Detect which cell encompasses the target text, then output its [x, y] center coordinate. 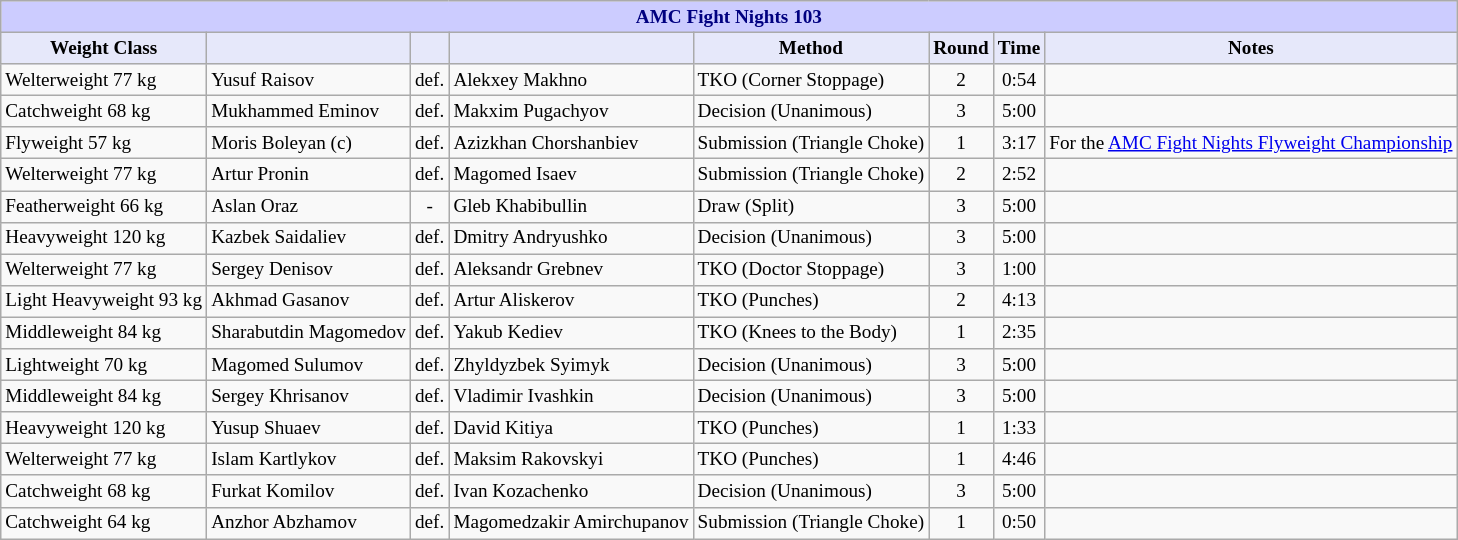
Azizkhan Chorshanbiev [571, 143]
Sharabutdin Magomedov [309, 333]
Aslan Oraz [309, 206]
For the AMC Fight Nights Flyweight Championship [1251, 143]
Ivan Kozachenko [571, 491]
Sergey Khrisanov [309, 396]
Catchweight 64 kg [104, 523]
Anzhor Abzhamov [309, 523]
Magomedzakir Amirchupanov [571, 523]
Maksim Rakovskyi [571, 460]
2:35 [1018, 333]
Artur Aliskerov [571, 301]
0:54 [1018, 80]
Light Heavyweight 93 kg [104, 301]
TKO (Doctor Stoppage) [811, 270]
Sergey Denisov [309, 270]
Alekxey Makhno [571, 80]
Yusuf Raisov [309, 80]
David Kitiya [571, 428]
Akhmad Gasanov [309, 301]
Mukhammed Eminov [309, 111]
Gleb Khabibullin [571, 206]
Magomed Sulumov [309, 365]
Islam Kartlykov [309, 460]
Round [962, 48]
Artur Pronin [309, 175]
Makxim Pugachyov [571, 111]
Lightweight 70 kg [104, 365]
1:33 [1018, 428]
Aleksandr Grebnev [571, 270]
Kazbek Saidaliev [309, 238]
1:00 [1018, 270]
2:52 [1018, 175]
Vladimir Ivashkin [571, 396]
Time [1018, 48]
4:46 [1018, 460]
TKO (Knees to the Body) [811, 333]
AMC Fight Nights 103 [729, 17]
Yusup Shuaev [309, 428]
Magomed Isaev [571, 175]
TKO (Corner Stoppage) [811, 80]
- [429, 206]
Flyweight 57 kg [104, 143]
3:17 [1018, 143]
4:13 [1018, 301]
0:50 [1018, 523]
Featherweight 66 kg [104, 206]
Method [811, 48]
Draw (Split) [811, 206]
Weight Class [104, 48]
Furkat Komilov [309, 491]
Dmitry Andryushko [571, 238]
Notes [1251, 48]
Zhyldyzbek Syimyk [571, 365]
Yakub Kediev [571, 333]
Moris Boleyan (c) [309, 143]
